Pinpoint the cell where the given text exists, returning its (X, Y) midpoint coordinate. 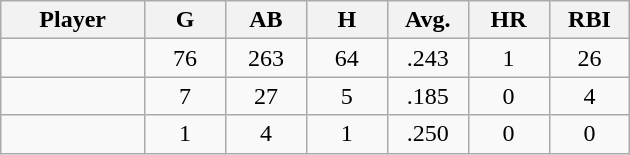
.250 (428, 134)
.243 (428, 58)
H (346, 20)
64 (346, 58)
5 (346, 96)
HR (508, 20)
AB (266, 20)
263 (266, 58)
26 (590, 58)
G (186, 20)
27 (266, 96)
.185 (428, 96)
Player (73, 20)
RBI (590, 20)
76 (186, 58)
Avg. (428, 20)
7 (186, 96)
